Extract the [X, Y] coordinate from the center of the cell holding the provided text.  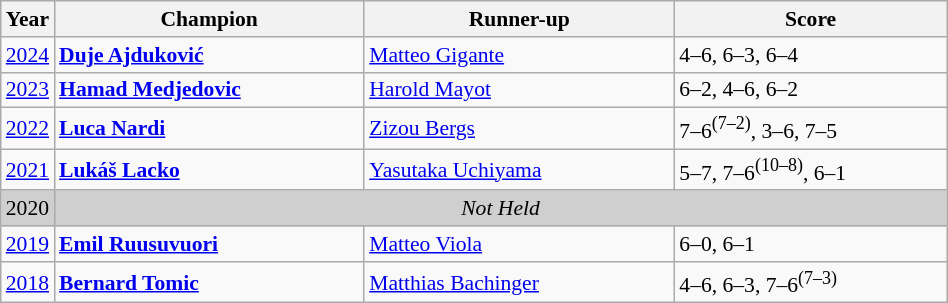
Luca Nardi [209, 128]
Hamad Medjedovic [209, 90]
Emil Ruusuvuori [209, 244]
Zizou Bergs [519, 128]
Champion [209, 19]
Matthias Bachinger [519, 282]
4–6, 6–3, 7–6(7–3) [810, 282]
6–2, 4–6, 6–2 [810, 90]
Not Held [500, 209]
Duje Ajduković [209, 55]
7–6(7–2), 3–6, 7–5 [810, 128]
5–7, 7–6(10–8), 6–1 [810, 170]
2018 [28, 282]
2023 [28, 90]
2021 [28, 170]
2020 [28, 209]
2022 [28, 128]
Runner-up [519, 19]
6–0, 6–1 [810, 244]
4–6, 6–3, 6–4 [810, 55]
Score [810, 19]
Harold Mayot [519, 90]
2019 [28, 244]
Year [28, 19]
2024 [28, 55]
Yasutaka Uchiyama [519, 170]
Bernard Tomic [209, 282]
Matteo Viola [519, 244]
Matteo Gigante [519, 55]
Lukáš Lacko [209, 170]
